Locate the cell with the specified text and output its (x, y) center coordinate. 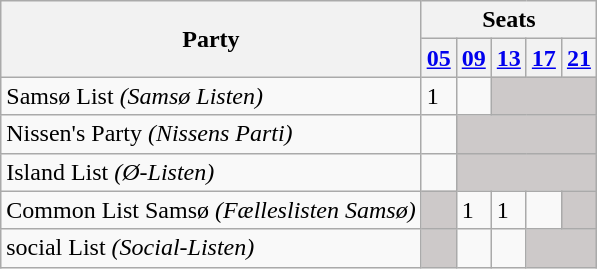
17 (544, 58)
21 (578, 58)
social List (Social-Listen) (211, 248)
Samsø List (Samsø Listen) (211, 96)
Seats (508, 20)
Nissen's Party (Nissens Parti) (211, 134)
Party (211, 39)
09 (474, 58)
13 (508, 58)
05 (438, 58)
Common List Samsø (Fælleslisten Samsø) (211, 210)
Island List (Ø-Listen) (211, 172)
